Return the [X, Y] coordinate for the center point of the cell that contains the specified text.  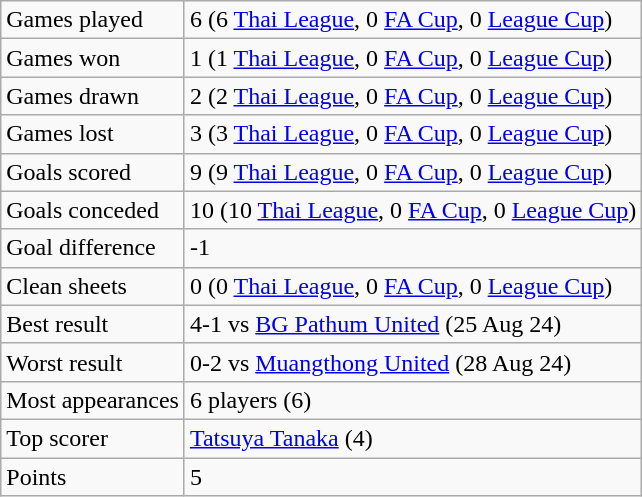
Games lost [93, 134]
-1 [412, 248]
Tatsuya Tanaka (4) [412, 438]
6 players (6) [412, 400]
Worst result [93, 362]
10 (10 Thai League, 0 FA Cup, 0 League Cup) [412, 210]
Goals scored [93, 172]
Games drawn [93, 96]
0-2 vs Muangthong United (28 Aug 24) [412, 362]
5 [412, 477]
Most appearances [93, 400]
Games won [93, 58]
1 (1 Thai League, 0 FA Cup, 0 League Cup) [412, 58]
Games played [93, 20]
Goal difference [93, 248]
Clean sheets [93, 286]
4-1 vs BG Pathum United (25 Aug 24) [412, 324]
3 (3 Thai League, 0 FA Cup, 0 League Cup) [412, 134]
6 (6 Thai League, 0 FA Cup, 0 League Cup) [412, 20]
0 (0 Thai League, 0 FA Cup, 0 League Cup) [412, 286]
Top scorer [93, 438]
9 (9 Thai League, 0 FA Cup, 0 League Cup) [412, 172]
2 (2 Thai League, 0 FA Cup, 0 League Cup) [412, 96]
Goals conceded [93, 210]
Points [93, 477]
Best result [93, 324]
